Detect which cell encompasses the target text, then output its (X, Y) center coordinate. 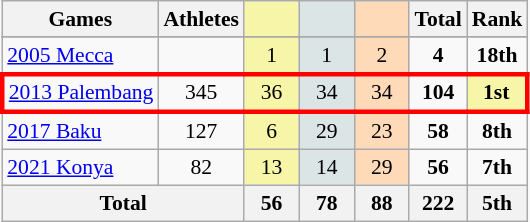
127 (201, 132)
88 (382, 203)
2005 Mecca (80, 56)
8th (498, 132)
78 (326, 203)
104 (438, 94)
14 (326, 168)
4 (438, 56)
2021 Konya (80, 168)
Athletes (201, 19)
Games (80, 19)
6 (272, 132)
Rank (498, 19)
23 (382, 132)
1st (498, 94)
2013 Palembang (80, 94)
5th (498, 203)
58 (438, 132)
13 (272, 168)
345 (201, 94)
82 (201, 168)
36 (272, 94)
2017 Baku (80, 132)
2 (382, 56)
7th (498, 168)
222 (438, 203)
18th (498, 56)
